Detect which cell encompasses the target text, then output its (x, y) center coordinate. 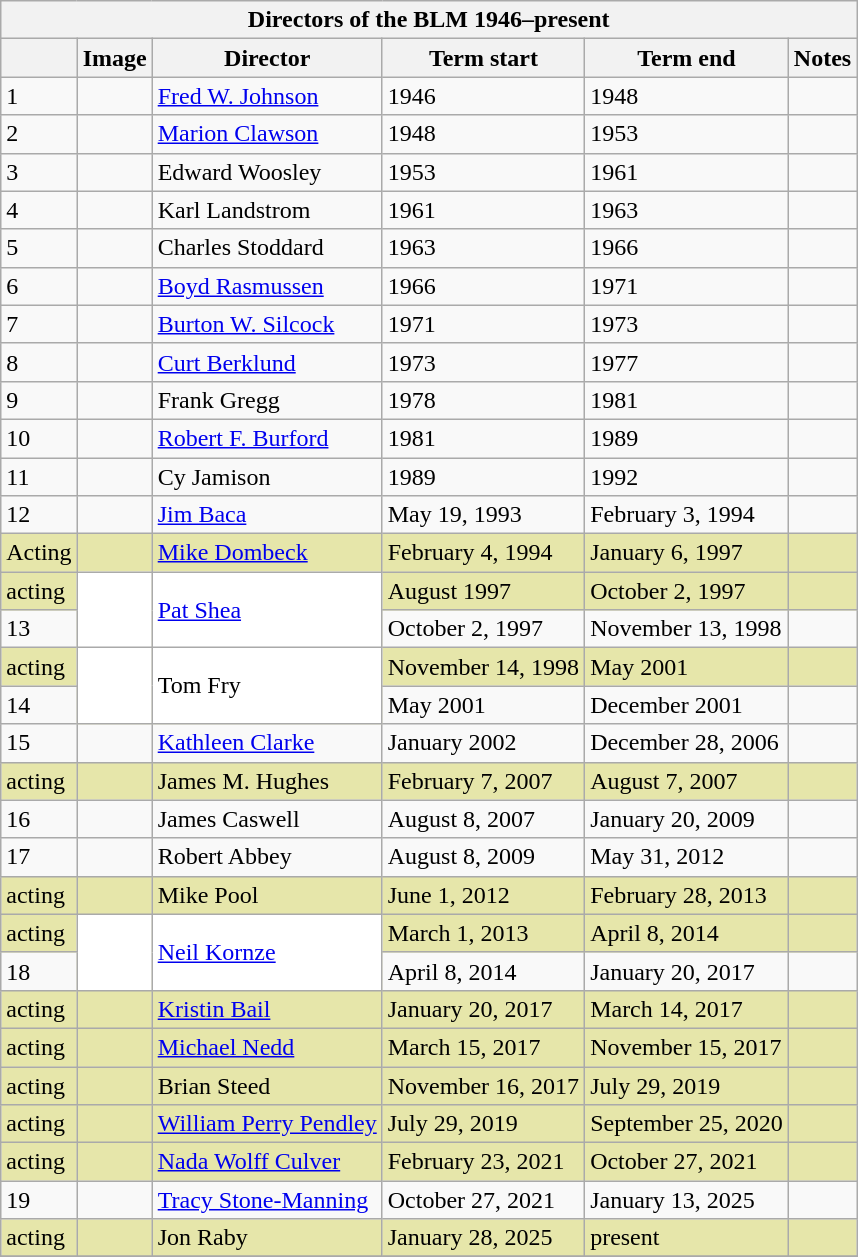
November 14, 1998 (483, 667)
2 (39, 134)
Kathleen Clarke (267, 743)
May 19, 1993 (483, 515)
January 2002 (483, 743)
March 15, 2017 (483, 1047)
Tom Fry (267, 686)
8 (39, 362)
Tracy Stone-Manning (267, 1200)
Karl Landstrom (267, 210)
13 (39, 629)
11 (39, 477)
9 (39, 400)
5 (39, 248)
12 (39, 515)
Image (114, 58)
6 (39, 286)
4 (39, 210)
14 (39, 705)
January 20, 2009 (687, 819)
March 14, 2017 (687, 1009)
Michael Nedd (267, 1047)
February 3, 1994 (687, 515)
November 15, 2017 (687, 1047)
August 8, 2007 (483, 819)
February 28, 2013 (687, 895)
November 13, 1998 (687, 629)
Neil Kornze (267, 952)
Kristin Bail (267, 1009)
10 (39, 438)
Robert F. Burford (267, 438)
September 25, 2020 (687, 1124)
Director (267, 58)
December 2001 (687, 705)
Nada Wolff Culver (267, 1162)
16 (39, 819)
Jon Raby (267, 1238)
Directors of the BLM 1946–present (429, 20)
present (687, 1238)
James Caswell (267, 819)
June 1, 2012 (483, 895)
February 4, 1994 (483, 553)
1 (39, 96)
1978 (483, 400)
Brian Steed (267, 1085)
3 (39, 172)
February 7, 2007 (483, 781)
Marion Clawson (267, 134)
7 (39, 324)
Cy Jamison (267, 477)
Fred W. Johnson (267, 96)
August 8, 2009 (483, 857)
Charles Stoddard (267, 248)
May 31, 2012 (687, 857)
August 7, 2007 (687, 781)
15 (39, 743)
Notes (822, 58)
Frank Gregg (267, 400)
William Perry Pendley (267, 1124)
1992 (687, 477)
Jim Baca (267, 515)
Term end (687, 58)
Pat Shea (267, 610)
November 16, 2017 (483, 1085)
January 28, 2025 (483, 1238)
18 (39, 971)
Curt Berklund (267, 362)
Term start (483, 58)
August 1997 (483, 591)
Boyd Rasmussen (267, 286)
17 (39, 857)
Mike Dombeck (267, 553)
Robert Abbey (267, 857)
January 13, 2025 (687, 1200)
19 (39, 1200)
1977 (687, 362)
March 1, 2013 (483, 933)
February 23, 2021 (483, 1162)
Burton W. Silcock (267, 324)
Edward Woosley (267, 172)
January 6, 1997 (687, 553)
1946 (483, 96)
Mike Pool (267, 895)
Acting (39, 553)
James M. Hughes (267, 781)
December 28, 2006 (687, 743)
